Find where the given text appears and provide that cell's center as [X, Y] coordinate. 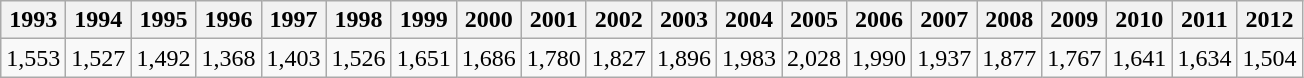
2003 [684, 20]
2007 [944, 20]
1,492 [164, 58]
1,877 [1010, 58]
1994 [98, 20]
1,504 [1270, 58]
2005 [814, 20]
1,767 [1074, 58]
1,403 [294, 58]
1999 [424, 20]
1993 [34, 20]
2012 [1270, 20]
1,937 [944, 58]
1,990 [880, 58]
1996 [228, 20]
1,780 [554, 58]
1,686 [488, 58]
1,651 [424, 58]
1,983 [748, 58]
1,526 [358, 58]
2011 [1204, 20]
1,634 [1204, 58]
1,827 [618, 58]
2006 [880, 20]
1,553 [34, 58]
2,028 [814, 58]
1,896 [684, 58]
1995 [164, 20]
1,641 [1140, 58]
2000 [488, 20]
2008 [1010, 20]
1997 [294, 20]
1998 [358, 20]
1,368 [228, 58]
2002 [618, 20]
2009 [1074, 20]
1,527 [98, 58]
2010 [1140, 20]
2001 [554, 20]
2004 [748, 20]
